Output the (X, Y) coordinate of the center of the cell containing the given text.  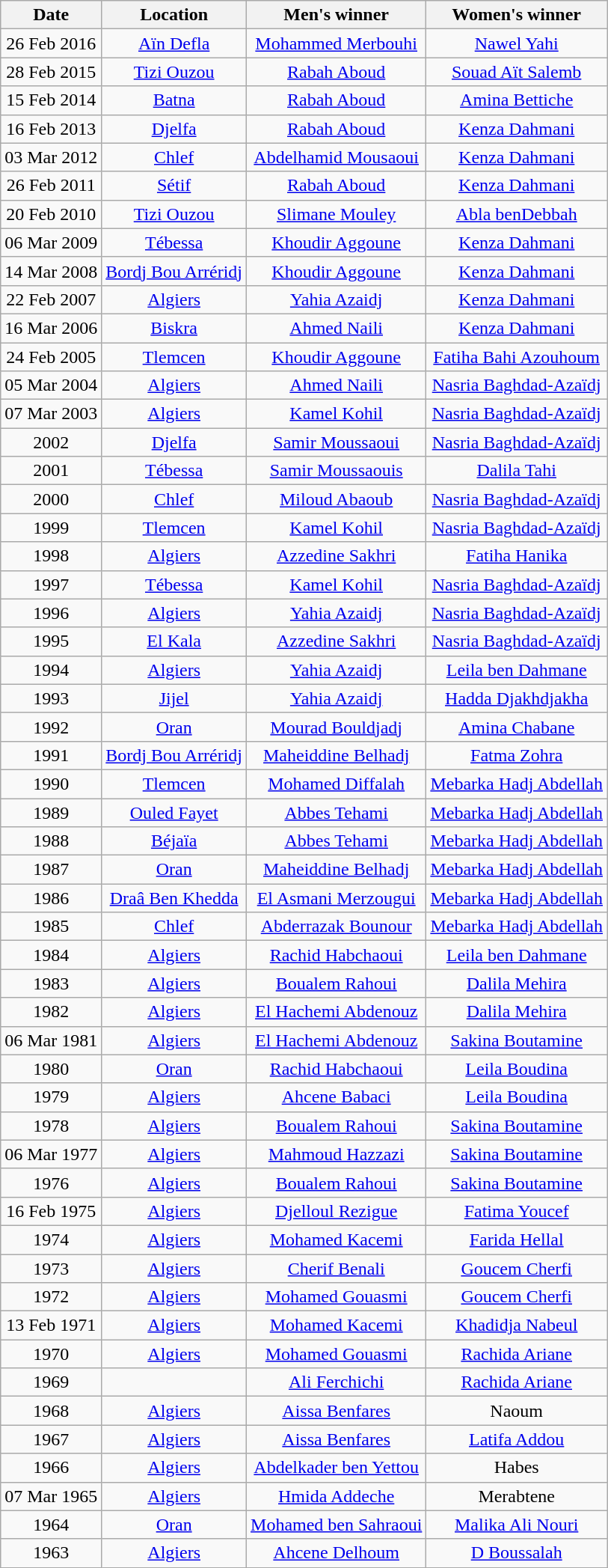
Samir Moussaoui (337, 442)
1976 (51, 1183)
Fatiha Hanika (517, 556)
Ahcene Babaci (337, 1097)
2002 (51, 442)
16 Feb 2013 (51, 129)
Abla benDebbah (517, 214)
05 Mar 2004 (51, 385)
1968 (51, 1411)
Nawel Yahi (517, 43)
El Asmani Merzougui (337, 898)
Amina Chabane (517, 727)
Cherif Benali (337, 1269)
Fatima Youcef (517, 1211)
Fatiha Bahi Azouhoum (517, 357)
Mohamed Diffalah (337, 784)
1996 (51, 613)
13 Feb 1971 (51, 1326)
1993 (51, 698)
Mahmoud Hazzazi (337, 1154)
1985 (51, 927)
Hmida Addeche (337, 1496)
Slimane Mouley (337, 214)
1982 (51, 1012)
1978 (51, 1126)
1998 (51, 556)
1972 (51, 1297)
1995 (51, 641)
1983 (51, 983)
1988 (51, 841)
1992 (51, 727)
1984 (51, 955)
1990 (51, 784)
Mohammed Merbouhi (337, 43)
1964 (51, 1525)
Abdelkader ben Yettou (337, 1468)
Malika Ali Nouri (517, 1525)
2001 (51, 471)
03 Mar 2012 (51, 157)
Amina Bettiche (517, 100)
07 Mar 2003 (51, 414)
Souad Aït Salemb (517, 72)
Sétif (174, 186)
1966 (51, 1468)
Biskra (174, 328)
Men's winner (337, 15)
Date (51, 15)
15 Feb 2014 (51, 100)
14 Mar 2008 (51, 271)
1986 (51, 898)
1967 (51, 1439)
26 Feb 2016 (51, 43)
28 Feb 2015 (51, 72)
Samir Moussaouis (337, 471)
1979 (51, 1097)
Naoum (517, 1411)
El Kala (174, 641)
1999 (51, 528)
Mourad Bouldjadj (337, 727)
Habes (517, 1468)
Jijel (174, 698)
1970 (51, 1354)
24 Feb 2005 (51, 357)
Hadda Djakhdjakha (517, 698)
D Boussalah (517, 1553)
Ouled Fayet (174, 812)
Women's winner (517, 15)
Fatma Zohra (517, 755)
Batna (174, 100)
1991 (51, 755)
Miloud Abaoub (337, 499)
2000 (51, 499)
1987 (51, 870)
Béjaïa (174, 841)
06 Mar 2009 (51, 242)
Dalila Tahi (517, 471)
1989 (51, 812)
Farida Hellal (517, 1239)
Merabtene (517, 1496)
Latifa Addou (517, 1439)
07 Mar 1965 (51, 1496)
1997 (51, 585)
Khadidja Nabeul (517, 1326)
1973 (51, 1269)
Aïn Defla (174, 43)
06 Mar 1977 (51, 1154)
Ali Ferchichi (337, 1382)
Ahcene Delhoum (337, 1553)
1969 (51, 1382)
1963 (51, 1553)
Draâ Ben Khedda (174, 898)
16 Feb 1975 (51, 1211)
20 Feb 2010 (51, 214)
26 Feb 2011 (51, 186)
06 Mar 1981 (51, 1040)
Location (174, 15)
Abderrazak Bounour (337, 927)
22 Feb 2007 (51, 299)
Abdelhamid Mousaoui (337, 157)
1974 (51, 1239)
1980 (51, 1069)
16 Mar 2006 (51, 328)
Djelloul Rezigue (337, 1211)
1994 (51, 670)
Mohamed ben Sahraoui (337, 1525)
